Return the [x, y] coordinate for the center point of the cell that contains the specified text.  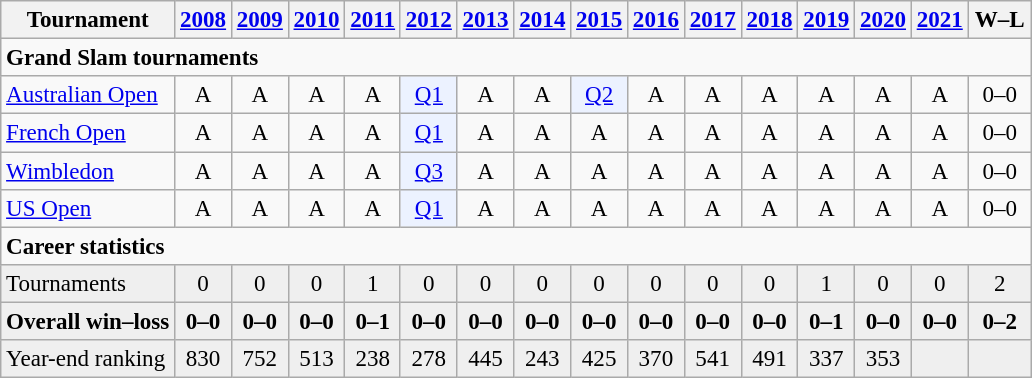
370 [656, 359]
Q2 [600, 95]
Overall win–loss [88, 322]
Q3 [428, 171]
2015 [600, 20]
830 [204, 359]
2011 [373, 20]
752 [260, 359]
513 [316, 359]
278 [428, 359]
Wimbledon [88, 171]
French Open [88, 133]
Australian Open [88, 95]
491 [770, 359]
2021 [940, 20]
2017 [712, 20]
0–2 [1000, 322]
2012 [428, 20]
541 [712, 359]
425 [600, 359]
243 [542, 359]
2020 [884, 20]
445 [486, 359]
2008 [204, 20]
2019 [826, 20]
Career statistics [516, 246]
US Open [88, 209]
2014 [542, 20]
2010 [316, 20]
Year-end ranking [88, 359]
Tournaments [88, 284]
2018 [770, 20]
337 [826, 359]
2 [1000, 284]
Grand Slam tournaments [516, 58]
Tournament [88, 20]
2016 [656, 20]
W–L [1000, 20]
2009 [260, 20]
2013 [486, 20]
353 [884, 359]
238 [373, 359]
